Return the [X, Y] coordinate for the center point of the cell that contains the specified text.  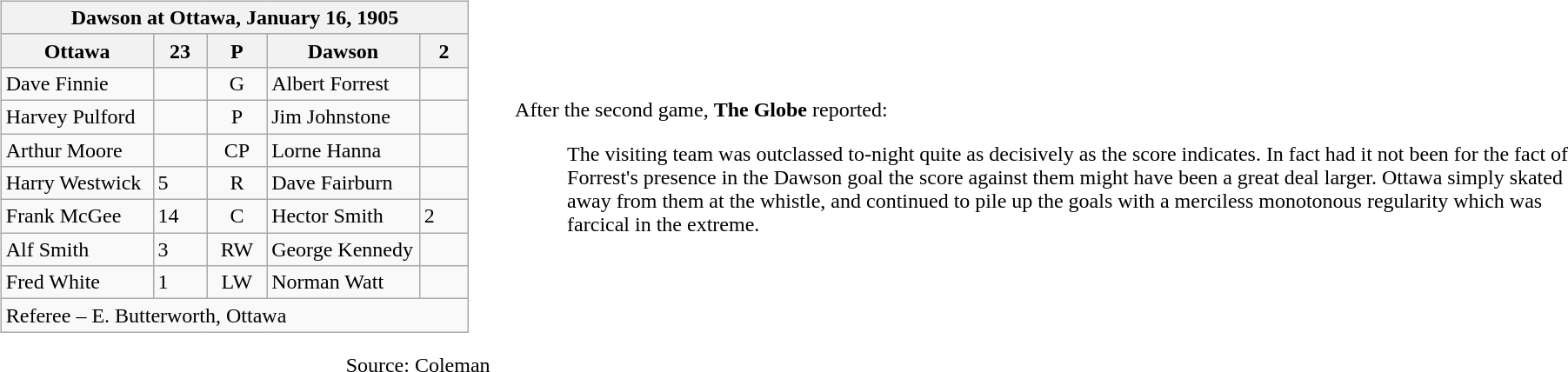
Harry Westwick [77, 183]
Arthur Moore [77, 150]
Lorne Hanna [344, 150]
5 [180, 183]
C [237, 216]
CP [237, 150]
Norman Watt [344, 282]
1 [180, 282]
23 [180, 50]
Dawson at Ottawa, January 16, 1905 [235, 17]
Hector Smith [344, 216]
Dawson [344, 50]
Alf Smith [77, 249]
LW [237, 282]
14 [180, 216]
G [237, 83]
RW [237, 249]
Referee – E. Butterworth, Ottawa [235, 316]
Jim Johnstone [344, 116]
Frank McGee [77, 216]
Ottawa [77, 50]
Fred White [77, 282]
Albert Forrest [344, 83]
R [237, 183]
Harvey Pulford [77, 116]
Dave Finnie [77, 83]
George Kennedy [344, 249]
3 [180, 249]
Dave Fairburn [344, 183]
